Identify which cell holds the provided text, then report its (x, y) central coordinate. 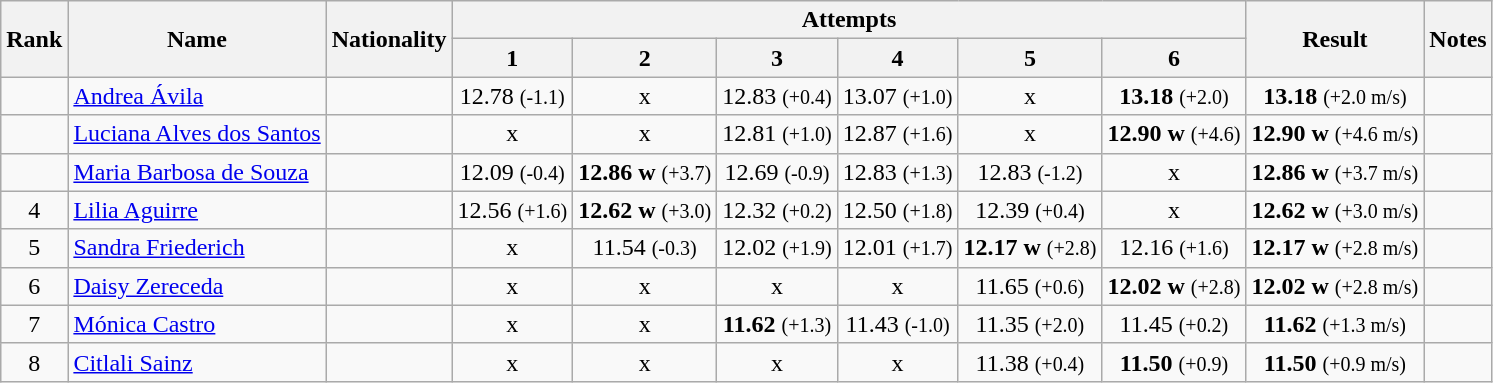
12.09 (-0.4) (512, 172)
Nationality (389, 39)
2 (645, 58)
1 (512, 58)
11.62 (+1.3 m/s) (1335, 324)
11.62 (+1.3) (778, 324)
12.56 (+1.6) (512, 210)
Luciana Alves dos Santos (197, 134)
11.50 (+0.9 m/s) (1335, 362)
Result (1335, 39)
12.69 (-0.9) (778, 172)
12.86 w (+3.7) (645, 172)
12.62 w (+3.0) (645, 210)
11.45 (+0.2) (1174, 324)
12.39 (+0.4) (1030, 210)
12.90 w (+4.6) (1174, 134)
13.18 (+2.0 m/s) (1335, 96)
Citlali Sainz (197, 362)
12.87 (+1.6) (898, 134)
12.17 w (+2.8 m/s) (1335, 248)
3 (778, 58)
12.62 w (+3.0 m/s) (1335, 210)
12.83 (+0.4) (778, 96)
12.02 w (+2.8) (1174, 286)
12.32 (+0.2) (778, 210)
12.16 (+1.6) (1174, 248)
Name (197, 39)
12.50 (+1.8) (898, 210)
Daisy Zereceda (197, 286)
11.54 (-0.3) (645, 248)
11.43 (-1.0) (898, 324)
Sandra Friederich (197, 248)
Maria Barbosa de Souza (197, 172)
13.07 (+1.0) (898, 96)
12.02 (+1.9) (778, 248)
Attempts (849, 20)
11.38 (+0.4) (1030, 362)
12.78 (-1.1) (512, 96)
12.90 w (+4.6 m/s) (1335, 134)
7 (34, 324)
12.83 (+1.3) (898, 172)
12.01 (+1.7) (898, 248)
Mónica Castro (197, 324)
12.83 (-1.2) (1030, 172)
12.02 w (+2.8 m/s) (1335, 286)
13.18 (+2.0) (1174, 96)
Lilia Aguirre (197, 210)
Rank (34, 39)
12.81 (+1.0) (778, 134)
12.86 w (+3.7 m/s) (1335, 172)
11.65 (+0.6) (1030, 286)
Andrea Ávila (197, 96)
8 (34, 362)
11.50 (+0.9) (1174, 362)
11.35 (+2.0) (1030, 324)
Notes (1458, 39)
12.17 w (+2.8) (1030, 248)
